Capture the cell that displays the provided text and extract its (x, y) central coordinate. 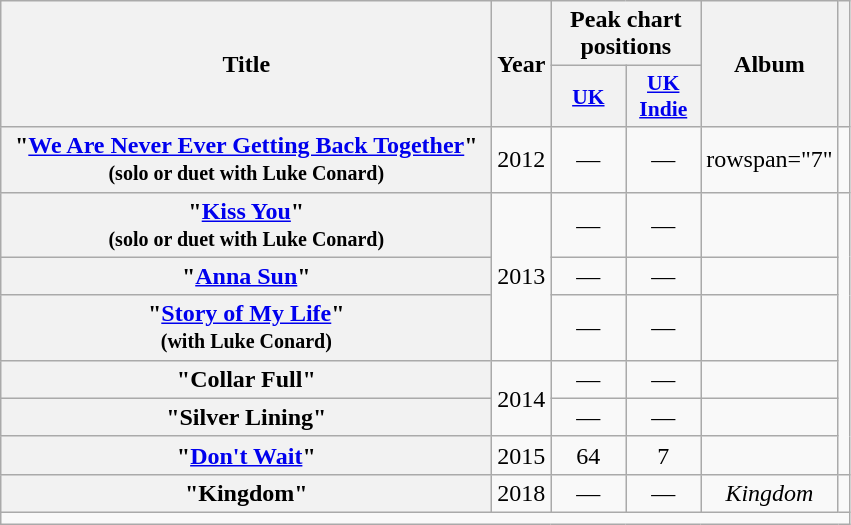
64 (588, 455)
Year (522, 64)
UK Indie (664, 96)
rowspan="7" (770, 160)
"Story of My Life"(with Luke Conard) (246, 328)
2015 (522, 455)
2013 (522, 276)
"Don't Wait" (246, 455)
Kingdom (770, 493)
2012 (522, 160)
"Kiss You"(solo or duet with Luke Conard) (246, 224)
2018 (522, 493)
2014 (522, 398)
"Kingdom" (246, 493)
"Collar Full" (246, 379)
Album (770, 64)
7 (664, 455)
"Anna Sun" (246, 276)
UK (588, 96)
"We Are Never Ever Getting Back Together"(solo or duet with Luke Conard) (246, 160)
"Silver Lining" (246, 417)
Peak chart positions (626, 34)
Title (246, 64)
